For the text-containing cell, return its midpoint in (x, y) coordinate format. 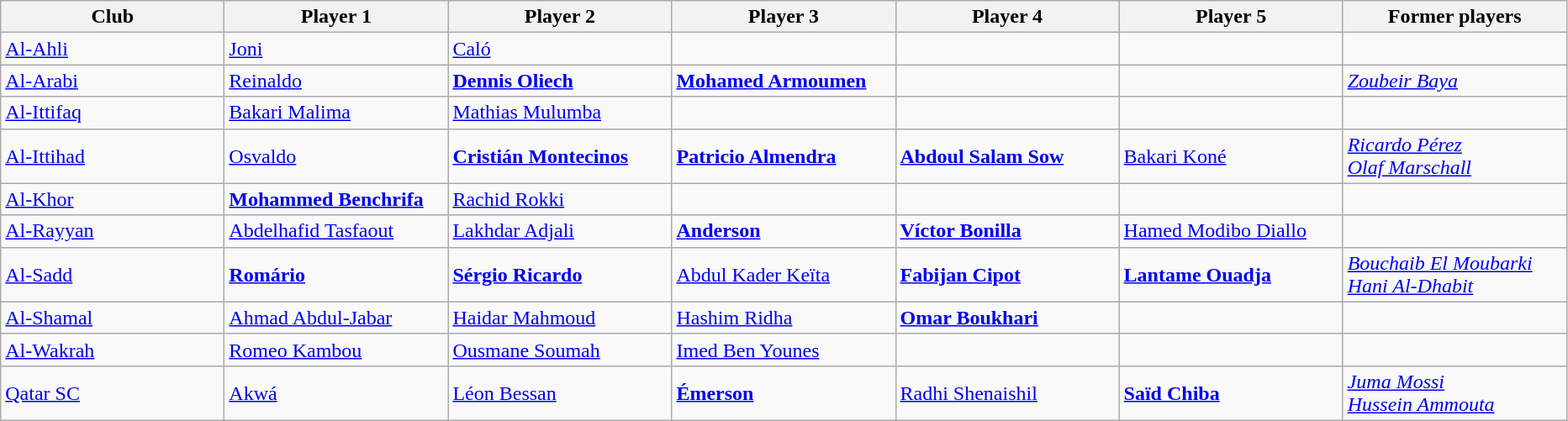
Imed Ben Younes (784, 350)
Hashim Ridha (784, 318)
Player 1 (336, 17)
Fabijan Cipot (1007, 274)
Osvaldo (336, 156)
Akwá (336, 393)
Saïd Chiba (1231, 393)
Cristián Montecinos (560, 156)
Al-Sadd (113, 274)
Player 2 (560, 17)
Ahmad Abdul-Jabar (336, 318)
Romeo Kambou (336, 350)
Juma Mossi Hussein Ammouta (1454, 393)
Hamed Modibo Diallo (1231, 231)
Haidar Mahmoud (560, 318)
Al-Shamal (113, 318)
Joni (336, 49)
Víctor Bonilla (1007, 231)
Lakhdar Adjali (560, 231)
Romário (336, 274)
Mohammed Benchrifa (336, 199)
Al-Arabi (113, 81)
Al-Khor (113, 199)
Caló (560, 49)
Former players (1454, 17)
Player 5 (1231, 17)
Mathias Mulumba (560, 113)
Lantame Ouadja (1231, 274)
Club (113, 17)
Bakari Malima (336, 113)
Patricio Almendra (784, 156)
Bakari Koné (1231, 156)
Abdoul Salam Sow (1007, 156)
Abdelhafid Tasfaout (336, 231)
Al-Wakrah (113, 350)
Anderson (784, 231)
Sérgio Ricardo (560, 274)
Player 3 (784, 17)
Rachid Rokki (560, 199)
Léon Bessan (560, 393)
Qatar SC (113, 393)
Émerson (784, 393)
Al-Ahli (113, 49)
Mohamed Armoumen (784, 81)
Radhi Shenaishil (1007, 393)
Ricardo Pérez Olaf Marschall (1454, 156)
Ousmane Soumah (560, 350)
Al-Ittifaq (113, 113)
Player 4 (1007, 17)
Al-Rayyan (113, 231)
Dennis Oliech (560, 81)
Zoubeir Baya (1454, 81)
Al-Ittihad (113, 156)
Abdul Kader Keïta (784, 274)
Bouchaib El Moubarki Hani Al-Dhabit (1454, 274)
Reinaldo (336, 81)
Omar Boukhari (1007, 318)
